Return (X, Y) of the center of cell containing provided text 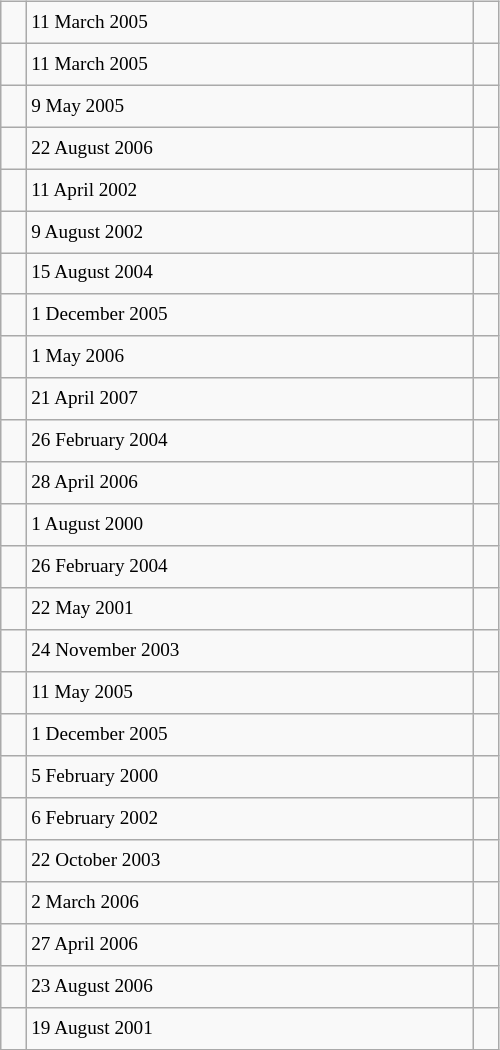
1 May 2006 (250, 357)
5 February 2000 (250, 777)
6 February 2002 (250, 819)
22 May 2001 (250, 609)
27 April 2006 (250, 944)
9 May 2005 (250, 106)
11 May 2005 (250, 693)
28 April 2006 (250, 483)
15 August 2004 (250, 274)
23 August 2006 (250, 986)
22 August 2006 (250, 148)
24 November 2003 (250, 651)
11 April 2002 (250, 190)
2 March 2006 (250, 902)
19 August 2001 (250, 1028)
22 October 2003 (250, 861)
1 August 2000 (250, 525)
9 August 2002 (250, 232)
21 April 2007 (250, 399)
